For the text-containing cell, return its midpoint in (X, Y) coordinate format. 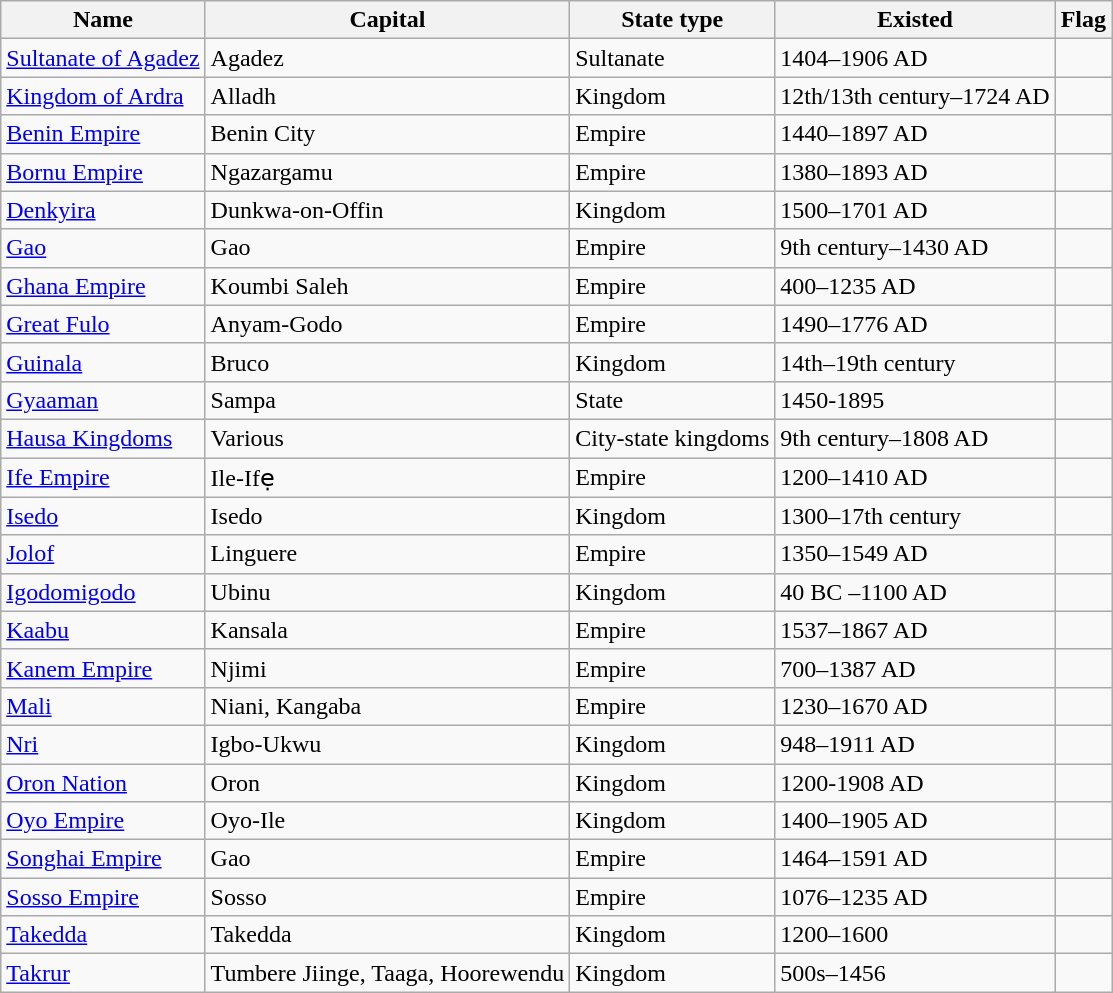
Capital (388, 20)
Kansala (388, 630)
1440–1897 AD (915, 134)
Ile-Ifẹ (388, 478)
Sultanate of Agadez (103, 58)
1200-1908 AD (915, 783)
Guinala (103, 362)
1350–1549 AD (915, 554)
Benin City (388, 134)
1464–1591 AD (915, 859)
700–1387 AD (915, 668)
Flag (1083, 20)
Tumbere Jiinge, Taaga, Hoorewendu (388, 973)
City-state kingdoms (672, 438)
9th century–1808 AD (915, 438)
Ghana Empire (103, 286)
Oron (388, 783)
1400–1905 AD (915, 821)
1404–1906 AD (915, 58)
Hausa Kingdoms (103, 438)
Ife Empire (103, 478)
Igbo-Ukwu (388, 744)
Sultanate (672, 58)
Linguere (388, 554)
Oron Nation (103, 783)
Igodomigodo (103, 592)
Denkyira (103, 210)
Kingdom of Ardra (103, 96)
1300–17th century (915, 516)
1490–1776 AD (915, 324)
1200–1410 AD (915, 478)
14th–19th century (915, 362)
Sampa (388, 400)
Ngazargamu (388, 172)
400–1235 AD (915, 286)
Songhai Empire (103, 859)
Alladh (388, 96)
Dunkwa-on-Offin (388, 210)
Mali (103, 706)
Existed (915, 20)
500s–1456 (915, 973)
1380–1893 AD (915, 172)
1500–1701 AD (915, 210)
1230–1670 AD (915, 706)
Anyam-Godo (388, 324)
Bornu Empire (103, 172)
Ubinu (388, 592)
40 BC –1100 AD (915, 592)
1200–1600 (915, 935)
12th/13th century–1724 AD (915, 96)
Oyo-Ile (388, 821)
1537–1867 AD (915, 630)
Jolof (103, 554)
Niani, Kangaba (388, 706)
State type (672, 20)
Kanem Empire (103, 668)
Agadez (388, 58)
Various (388, 438)
State (672, 400)
9th century–1430 AD (915, 248)
Sosso Empire (103, 897)
Takrur (103, 973)
1450-1895 (915, 400)
Gyaaman (103, 400)
Oyo Empire (103, 821)
Sosso (388, 897)
948–1911 AD (915, 744)
Benin Empire (103, 134)
Bruco (388, 362)
Nri (103, 744)
Kaabu (103, 630)
Name (103, 20)
1076–1235 AD (915, 897)
Njimi (388, 668)
Great Fulo (103, 324)
Koumbi Saleh (388, 286)
